Determine the (x, y) coordinate at the center of the cell enclosing the given text.  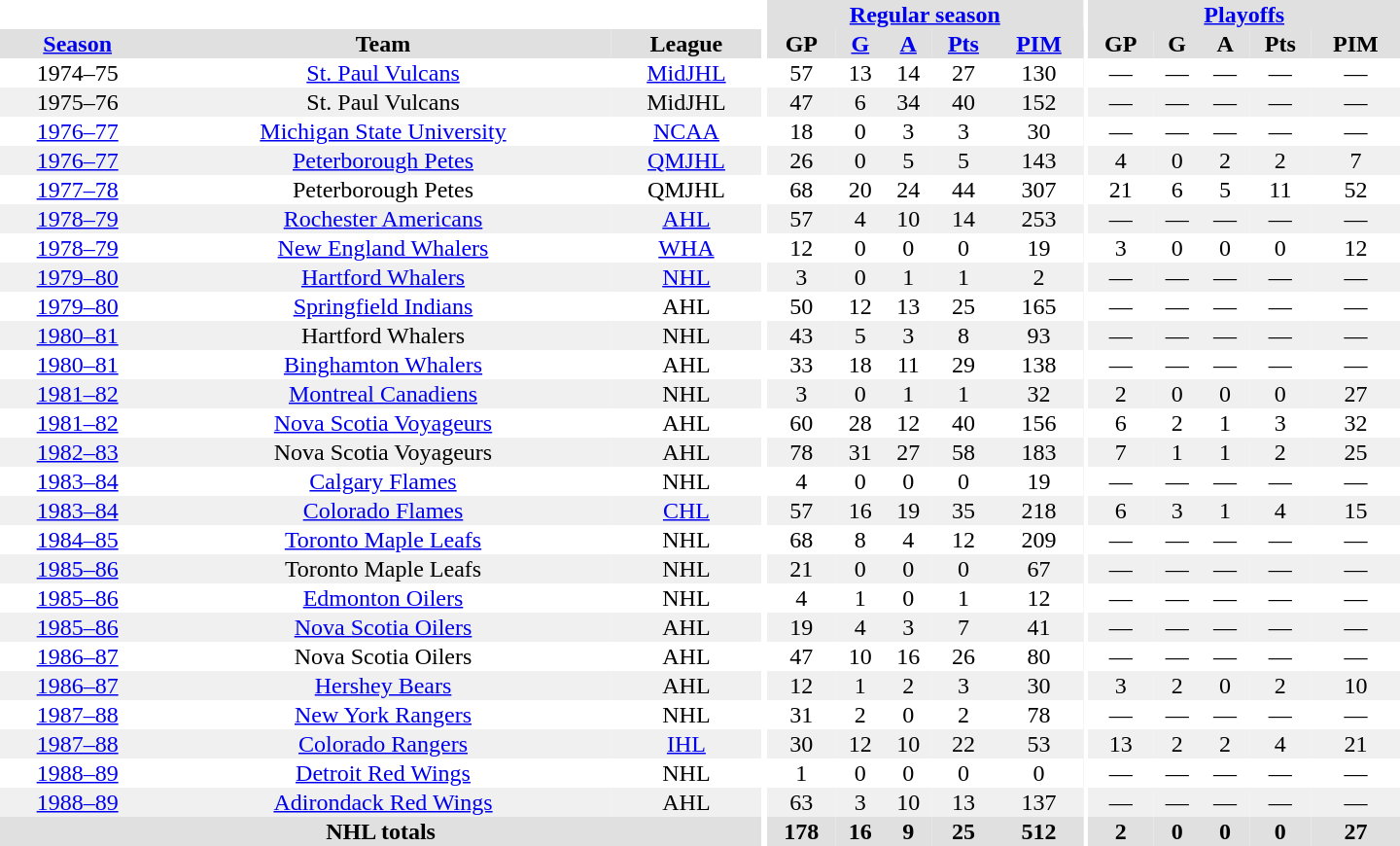
50 (801, 306)
NHL totals (381, 831)
Detroit Red Wings (383, 773)
60 (801, 423)
67 (1038, 569)
152 (1038, 102)
29 (963, 365)
15 (1355, 511)
1977–78 (78, 190)
63 (801, 802)
156 (1038, 423)
Edmonton Oilers (383, 598)
93 (1038, 335)
34 (908, 102)
218 (1038, 511)
137 (1038, 802)
IHL (686, 744)
209 (1038, 540)
Michigan State University (383, 131)
New York Rangers (383, 715)
143 (1038, 160)
New England Whalers (383, 248)
Calgary Flames (383, 481)
33 (801, 365)
Hershey Bears (383, 686)
253 (1038, 219)
138 (1038, 365)
Springfield Indians (383, 306)
WHA (686, 248)
80 (1038, 656)
165 (1038, 306)
CHL (686, 511)
Season (78, 44)
NCAA (686, 131)
28 (859, 423)
Colorado Flames (383, 511)
League (686, 44)
Regular season (926, 15)
35 (963, 511)
1974–75 (78, 73)
1982–83 (78, 452)
53 (1038, 744)
130 (1038, 73)
Team (383, 44)
Binghamton Whalers (383, 365)
9 (908, 831)
Montreal Canadiens (383, 394)
41 (1038, 627)
58 (963, 452)
43 (801, 335)
178 (801, 831)
Colorado Rangers (383, 744)
307 (1038, 190)
44 (963, 190)
22 (963, 744)
512 (1038, 831)
52 (1355, 190)
1975–76 (78, 102)
183 (1038, 452)
20 (859, 190)
Adirondack Red Wings (383, 802)
24 (908, 190)
1984–85 (78, 540)
Playoffs (1244, 15)
Rochester Americans (383, 219)
